For the text-containing cell, return its midpoint in [X, Y] coordinate format. 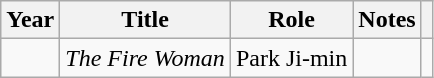
Notes [387, 20]
The Fire Woman [146, 58]
Year [30, 20]
Park Ji-min [291, 58]
Title [146, 20]
Role [291, 20]
